Determine the (X, Y) coordinate at the center of the cell enclosing the given text.  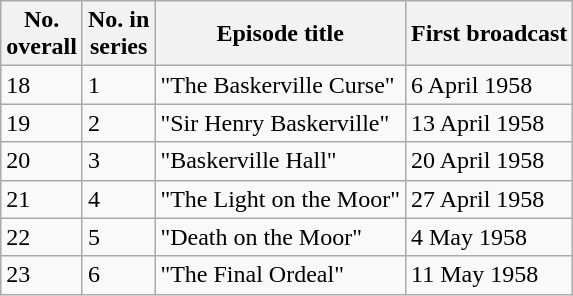
"The Baskerville Curse" (280, 85)
1 (118, 85)
6 (118, 275)
5 (118, 237)
"Baskerville Hall" (280, 161)
Episode title (280, 34)
22 (42, 237)
21 (42, 199)
27 April 1958 (488, 199)
"Sir Henry Baskerville" (280, 123)
13 April 1958 (488, 123)
20 (42, 161)
18 (42, 85)
No.overall (42, 34)
23 (42, 275)
No. inseries (118, 34)
20 April 1958 (488, 161)
First broadcast (488, 34)
4 May 1958 (488, 237)
11 May 1958 (488, 275)
2 (118, 123)
"Death on the Moor" (280, 237)
19 (42, 123)
4 (118, 199)
6 April 1958 (488, 85)
3 (118, 161)
"The Light on the Moor" (280, 199)
"The Final Ordeal" (280, 275)
